Extract the [x, y] coordinate from the center of the cell holding the provided text.  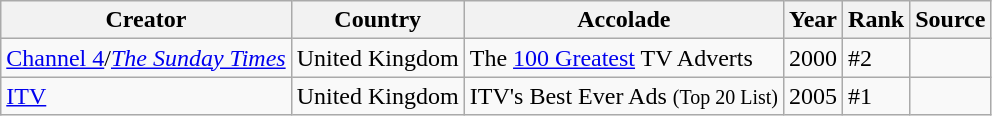
The 100 Greatest TV Adverts [624, 58]
2000 [812, 58]
Creator [146, 20]
Accolade [624, 20]
Source [950, 20]
Year [812, 20]
ITV [146, 96]
#1 [876, 96]
#2 [876, 58]
Channel 4/The Sunday Times [146, 58]
2005 [812, 96]
Rank [876, 20]
Country [378, 20]
ITV's Best Ever Ads (Top 20 List) [624, 96]
